Capture the cell that displays the provided text and extract its (x, y) central coordinate. 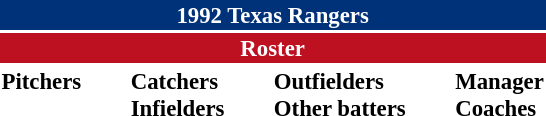
Roster (272, 48)
1992 Texas Rangers (272, 15)
